Capture the cell that displays the provided text and extract its [X, Y] central coordinate. 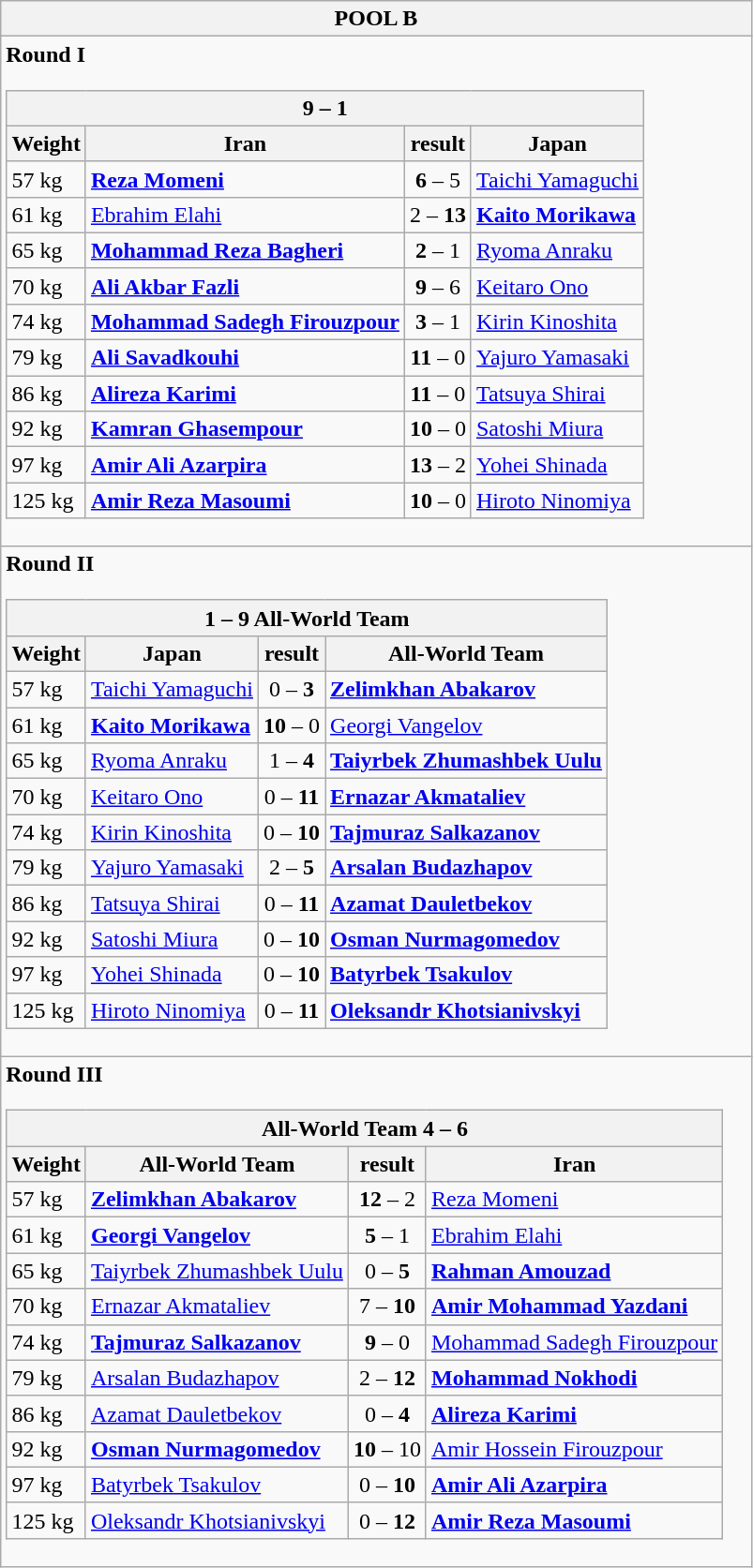
10 – 10 [386, 1449]
9 – 6 [437, 286]
POOL B [376, 19]
0 – 12 [386, 1520]
1 – 4 [291, 761]
5 – 1 [386, 1235]
Mohammad Nokhodi [574, 1378]
7 – 10 [386, 1307]
6 – 5 [437, 179]
0 – 4 [386, 1413]
3 – 1 [437, 321]
2 – 5 [291, 868]
Mohammad Reza Bagheri [245, 250]
All-World Team 4 – 6 [365, 1128]
Kamran Ghasempour [245, 429]
Amir Mohammad Yazdani [574, 1307]
0 – 3 [291, 690]
Ali Akbar Fazli [245, 286]
Rahman Amouzad [574, 1271]
Ali Savadkouhi [245, 358]
Amir Hossein Firouzpour [574, 1449]
12 – 2 [386, 1200]
2 – 13 [437, 215]
1 – 9 All-World Team [307, 618]
2 – 1 [437, 250]
0 – 5 [386, 1271]
9 – 1 [324, 108]
13 – 2 [437, 465]
9 – 0 [386, 1342]
2 – 12 [386, 1378]
